Pinpoint the cell where the given text exists, returning its (X, Y) midpoint coordinate. 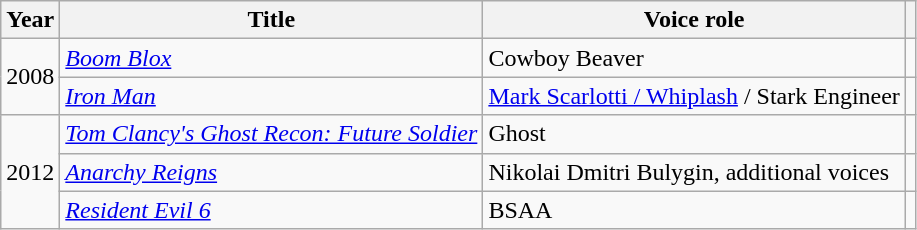
Voice role (694, 20)
2008 (30, 77)
Resident Evil 6 (272, 210)
Mark Scarlotti / Whiplash / Stark Engineer (694, 96)
2012 (30, 172)
Cowboy Beaver (694, 58)
Boom Blox (272, 58)
Tom Clancy's Ghost Recon: Future Soldier (272, 134)
Iron Man (272, 96)
Nikolai Dmitri Bulygin, additional voices (694, 172)
Anarchy Reigns (272, 172)
BSAA (694, 210)
Year (30, 20)
Ghost (694, 134)
Title (272, 20)
